Extract the [X, Y] coordinate from the center of the cell holding the provided text.  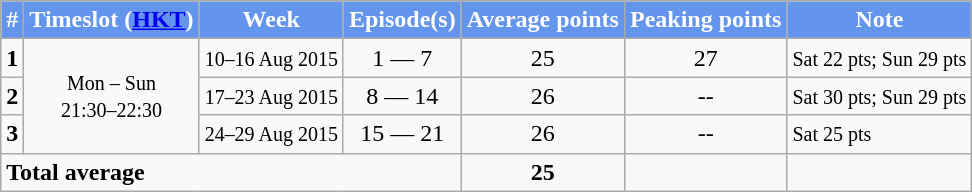
8 — 14 [402, 96]
Sat 25 pts [880, 134]
Episode(s) [402, 20]
# [12, 20]
27 [705, 58]
1 [12, 58]
Sat 30 pts; Sun 29 pts [880, 96]
Total average [231, 172]
Timeslot (HKT) [112, 20]
Week [271, 20]
17–23 Aug 2015 [271, 96]
1 — 7 [402, 58]
Mon – Sun21:30–22:30 [112, 96]
24–29 Aug 2015 [271, 134]
3 [12, 134]
10–16 Aug 2015 [271, 58]
Sat 22 pts; Sun 29 pts [880, 58]
15 — 21 [402, 134]
Note [880, 20]
Peaking points [705, 20]
2 [12, 96]
Average points [542, 20]
